Provide the [X, Y] coordinate of the cell's center where the given text is located.  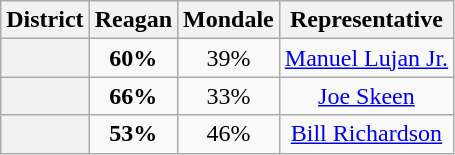
60% [133, 58]
Joe Skeen [366, 96]
53% [133, 134]
39% [229, 58]
Manuel Lujan Jr. [366, 58]
66% [133, 96]
District [45, 20]
Bill Richardson [366, 134]
Representative [366, 20]
46% [229, 134]
33% [229, 96]
Reagan [133, 20]
Mondale [229, 20]
